Output the [x, y] coordinate of the center of the cell containing the given text.  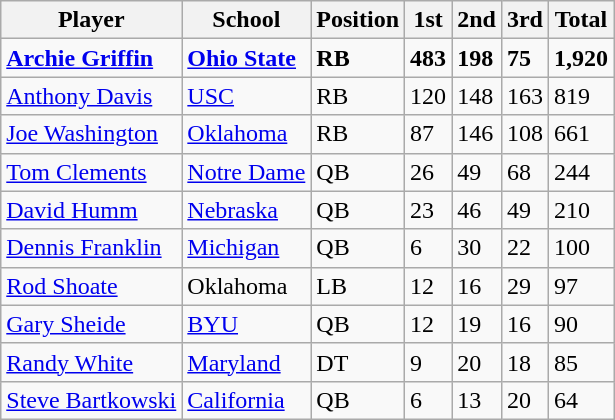
23 [428, 210]
148 [477, 96]
120 [428, 96]
100 [580, 248]
Archie Griffin [92, 58]
1,920 [580, 58]
97 [580, 286]
26 [428, 172]
Ohio State [246, 58]
2nd [477, 20]
LB [358, 286]
BYU [246, 324]
29 [524, 286]
DT [358, 362]
Notre Dame [246, 172]
68 [524, 172]
819 [580, 96]
19 [477, 324]
Player [92, 20]
483 [428, 58]
198 [477, 58]
Tom Clements [92, 172]
46 [477, 210]
108 [524, 134]
22 [524, 248]
146 [477, 134]
USC [246, 96]
Michigan [246, 248]
163 [524, 96]
210 [580, 210]
Gary Sheide [92, 324]
85 [580, 362]
Randy White [92, 362]
87 [428, 134]
Position [358, 20]
90 [580, 324]
13 [477, 400]
David Humm [92, 210]
California [246, 400]
30 [477, 248]
75 [524, 58]
3rd [524, 20]
Anthony Davis [92, 96]
64 [580, 400]
Nebraska [246, 210]
9 [428, 362]
661 [580, 134]
Dennis Franklin [92, 248]
Joe Washington [92, 134]
Total [580, 20]
School [246, 20]
18 [524, 362]
Steve Bartkowski [92, 400]
Rod Shoate [92, 286]
1st [428, 20]
Maryland [246, 362]
244 [580, 172]
